Detect which cell encompasses the target text, then output its (x, y) center coordinate. 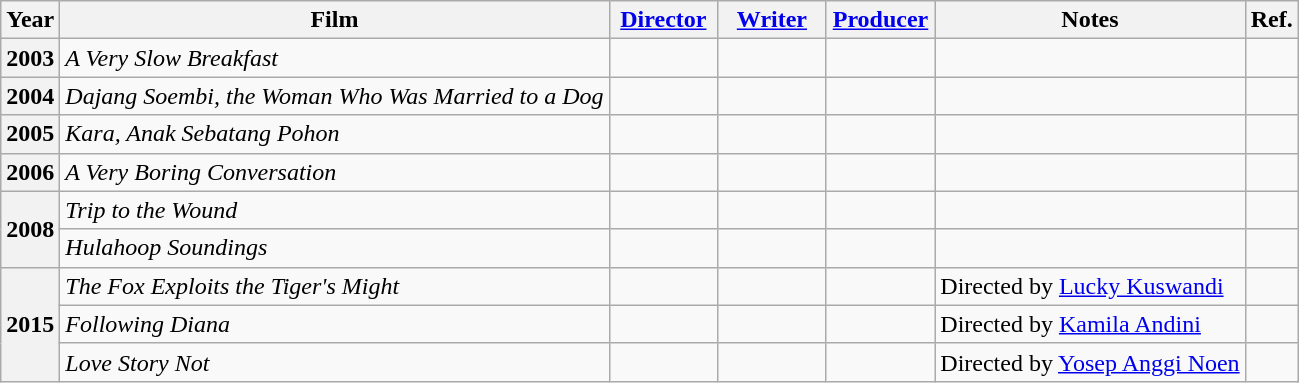
A Very Boring Conversation (334, 172)
Year (30, 20)
Kara, Anak Sebatang Pohon (334, 134)
Directed by Yosep Anggi Noen (1090, 362)
2015 (30, 324)
Love Story Not (334, 362)
Notes (1090, 20)
Following Diana (334, 324)
Ref. (1272, 20)
A Very Slow Breakfast (334, 58)
Directed by Kamila Andini (1090, 324)
Director (664, 20)
2006 (30, 172)
Hulahoop Soundings (334, 248)
Directed by Lucky Kuswandi (1090, 286)
The Fox Exploits the Tiger's Might (334, 286)
2004 (30, 96)
Film (334, 20)
2003 (30, 58)
Writer (772, 20)
Dajang Soembi, the Woman Who Was Married to a Dog (334, 96)
Producer (880, 20)
Trip to the Wound (334, 210)
2008 (30, 229)
2005 (30, 134)
